Provide the [x, y] coordinate of the cell's center where the given text is located.  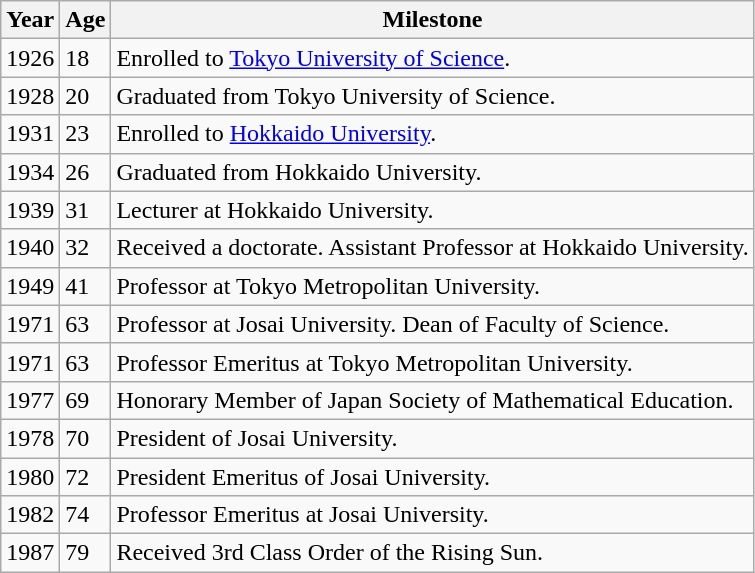
41 [86, 286]
1949 [30, 286]
1987 [30, 553]
1940 [30, 248]
70 [86, 438]
23 [86, 134]
Lecturer at Hokkaido University. [432, 210]
Graduated from Hokkaido University. [432, 172]
1978 [30, 438]
Year [30, 20]
31 [86, 210]
Professor at Tokyo Metropolitan University. [432, 286]
32 [86, 248]
79 [86, 553]
1931 [30, 134]
Age [86, 20]
Professor at Josai University. Dean of Faculty of Science. [432, 324]
Graduated from Tokyo University of Science. [432, 96]
President of Josai University. [432, 438]
1934 [30, 172]
1928 [30, 96]
Professor Emeritus at Tokyo Metropolitan University. [432, 362]
Received a doctorate. Assistant Professor at Hokkaido University. [432, 248]
20 [86, 96]
1980 [30, 477]
1939 [30, 210]
President Emeritus of Josai University. [432, 477]
1926 [30, 58]
Milestone [432, 20]
1982 [30, 515]
Enrolled to Tokyo University of Science. [432, 58]
69 [86, 400]
Honorary Member of Japan Society of Mathematical Education. [432, 400]
1977 [30, 400]
26 [86, 172]
Professor Emeritus at Josai University. [432, 515]
Enrolled to Hokkaido University. [432, 134]
72 [86, 477]
18 [86, 58]
Received 3rd Class Order of the Rising Sun. [432, 553]
74 [86, 515]
